Find where the given text appears and provide that cell's center as (X, Y) coordinate. 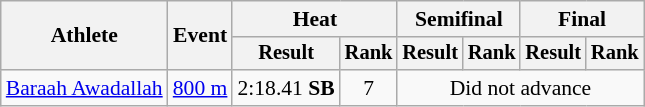
2:18.41 SB (286, 88)
Heat (314, 19)
Athlete (84, 36)
800 m (200, 88)
Event (200, 36)
Did not advance (520, 88)
7 (369, 88)
Final (582, 19)
Baraah Awadallah (84, 88)
Semifinal (458, 19)
